Output the [X, Y] coordinate of the center of the cell containing the given text.  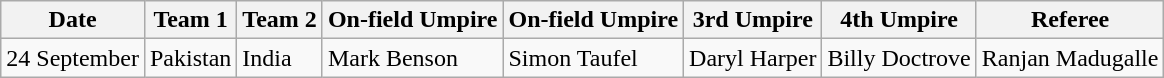
Referee [1070, 20]
3rd Umpire [753, 20]
Mark Benson [412, 58]
24 September [73, 58]
Pakistan [190, 58]
Team 1 [190, 20]
4th Umpire [899, 20]
Simon Taufel [594, 58]
Date [73, 20]
Team 2 [280, 20]
Daryl Harper [753, 58]
India [280, 58]
Billy Doctrove [899, 58]
Ranjan Madugalle [1070, 58]
